Capture the cell that displays the provided text and extract its [X, Y] central coordinate. 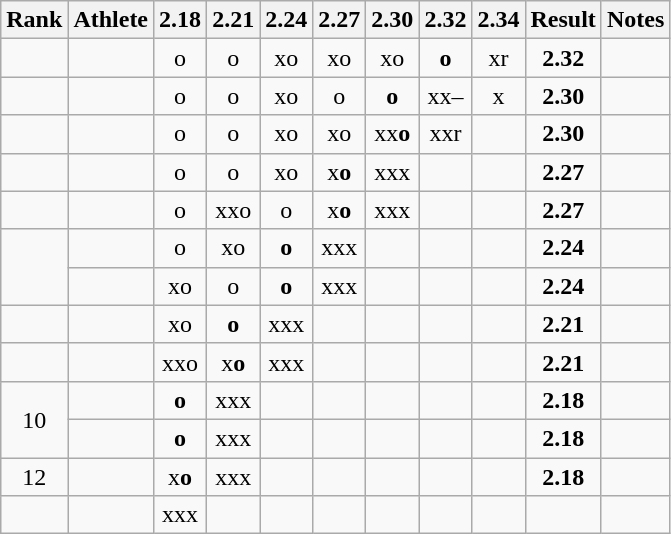
Rank [34, 20]
xxr [446, 134]
Athlete [111, 20]
2.34 [498, 20]
Notes [635, 20]
10 [34, 419]
xx– [446, 96]
xr [498, 58]
12 [34, 477]
Result [563, 20]
x [498, 96]
